Scan for the cell matching the given text and deliver its [X, Y] coordinate at center. 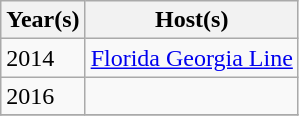
Year(s) [43, 20]
2014 [43, 58]
Host(s) [192, 20]
Florida Georgia Line [192, 58]
2016 [43, 96]
